Locate the cell with the specified text and output its (X, Y) center coordinate. 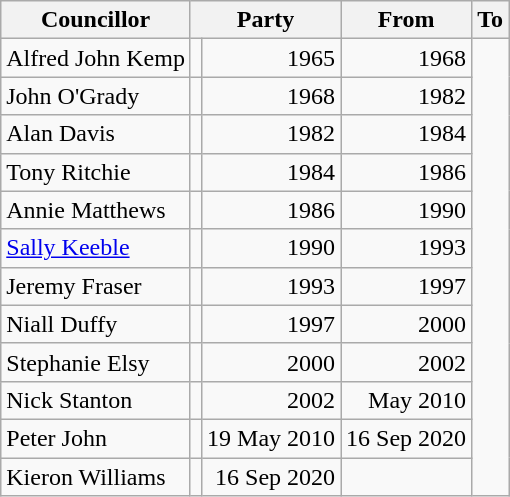
Annie Matthews (96, 210)
Peter John (96, 438)
Niall Duffy (96, 324)
Kieron Williams (96, 477)
Tony Ritchie (96, 172)
Jeremy Fraser (96, 286)
John O'Grady (96, 96)
Nick Stanton (96, 400)
Councillor (96, 20)
Alan Davis (96, 134)
1965 (272, 58)
From (406, 20)
Sally Keeble (96, 248)
To (490, 20)
Stephanie Elsy (96, 362)
19 May 2010 (272, 438)
Alfred John Kemp (96, 58)
Party (265, 20)
May 2010 (406, 400)
